Return [x, y] of the center of cell containing provided text 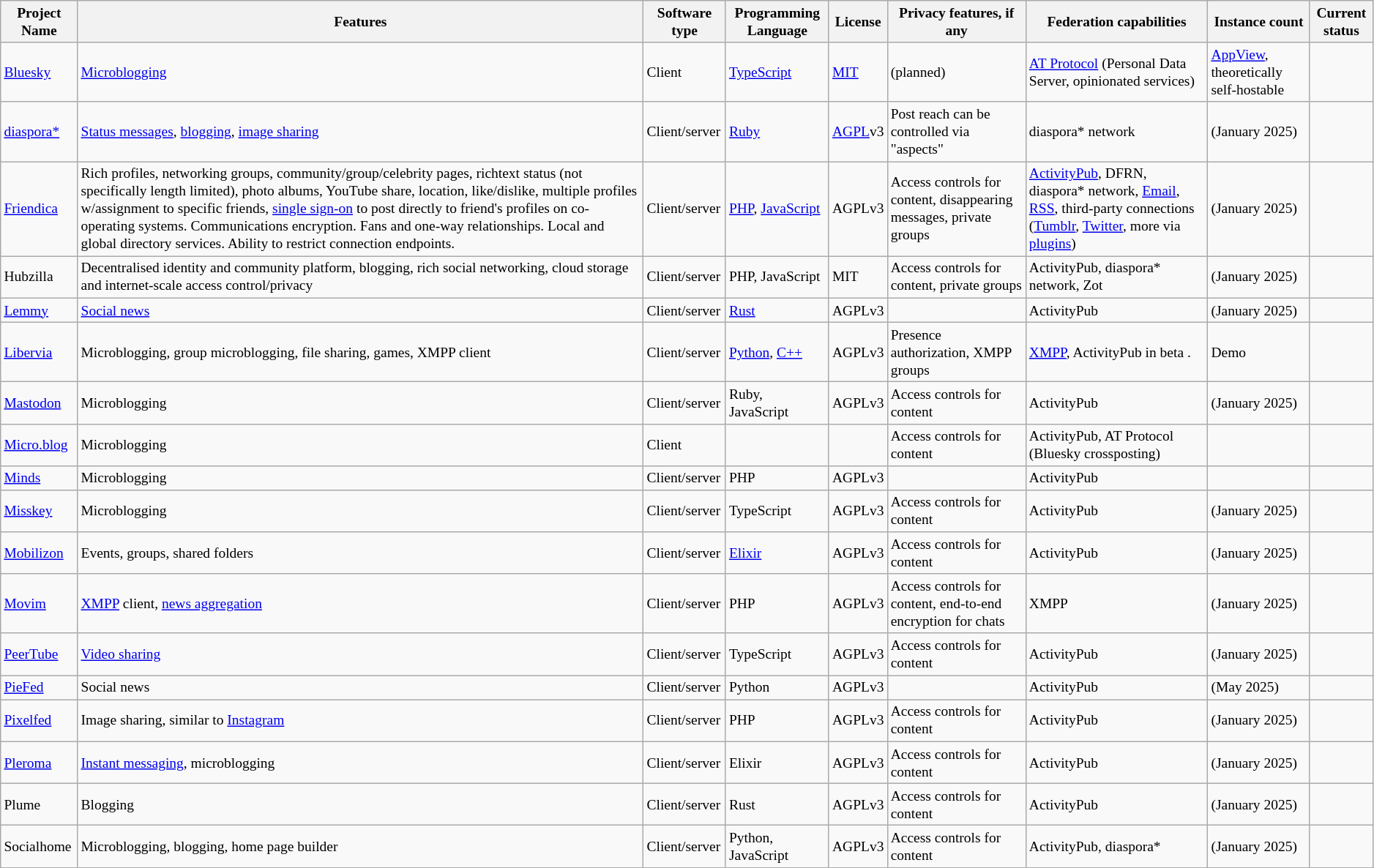
Image sharing, similar to Instagram [360, 720]
Pleroma [40, 763]
License [858, 22]
Movim [40, 603]
Mobilizon [40, 553]
XMPP client, news aggregation [360, 603]
Programming Language [777, 22]
ActivityPub, diaspora* network, Zot [1117, 277]
Python, JavaScript [777, 846]
ActivityPub, DFRN, diaspora* network, Email, RSS, third-party connections (Tumblr, Twitter, more via plugins) [1117, 209]
XMPP [1117, 603]
Privacy features, if any [956, 22]
AT Protocol (Personal Data Server, opinionated services) [1117, 72]
Features [360, 22]
Presence authorization, XMPP groups [956, 351]
Pixelfed [40, 720]
Minds [40, 477]
Friendica [40, 209]
(planned) [956, 72]
Access controls for content, private groups [956, 277]
XMPP, ActivityPub in beta . [1117, 351]
Socialhome [40, 846]
diaspora* [40, 132]
Microblogging, blogging, home page builder [360, 846]
Bluesky [40, 72]
Instance count [1259, 22]
Misskey [40, 511]
Events, groups, shared folders [360, 553]
Blogging [360, 805]
AppView, theoretically self-hostable [1259, 72]
Plume [40, 805]
Access controls for content, disappearing messages, private groups [956, 209]
Mastodon [40, 403]
Post reach can be controlled via "aspects" [956, 132]
Ruby, JavaScript [777, 403]
Federation capabilities [1117, 22]
Ruby [777, 132]
Instant messaging, microblogging [360, 763]
ActivityPub, diaspora* [1117, 846]
diaspora* network [1117, 132]
Python [777, 688]
Video sharing [360, 654]
ActivityPub, AT Protocol (Bluesky crossposting) [1117, 445]
Status messages, blogging, image sharing [360, 132]
PeerTube [40, 654]
Decentralised identity and community platform, blogging, rich social networking, cloud storage and internet-scale access control/privacy [360, 277]
Current status [1341, 22]
Software type [684, 22]
Python, C++ [777, 351]
(May 2025) [1259, 688]
PieFed [40, 688]
Access controls for content, end-to-end encryption for chats [956, 603]
Libervia [40, 351]
Demo [1259, 351]
Microblogging, group microblogging, file sharing, games, XMPP client [360, 351]
Project Name [40, 22]
Hubzilla [40, 277]
Micro.blog [40, 445]
Lemmy [40, 310]
